Return the (X, Y) coordinate for the center point of the cell that contains the specified text.  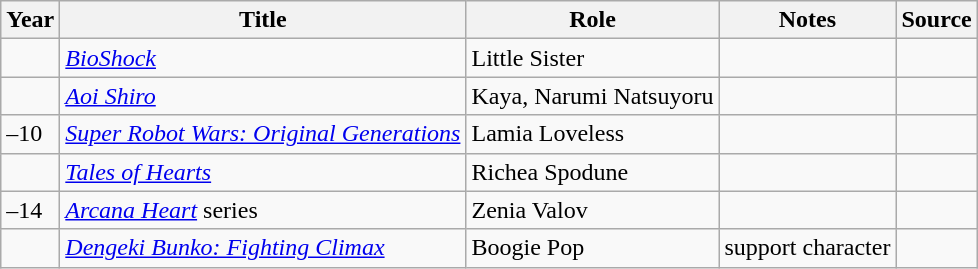
Lamia Loveless (592, 134)
Boogie Pop (592, 248)
Role (592, 20)
–10 (30, 134)
Kaya, Narumi Natsuyoru (592, 96)
–14 (30, 210)
Notes (808, 20)
Year (30, 20)
Tales of Hearts (263, 172)
Richea Spodune (592, 172)
Super Robot Wars: Original Generations (263, 134)
Title (263, 20)
Zenia Valov (592, 210)
Dengeki Bunko: Fighting Climax (263, 248)
Aoi Shiro (263, 96)
Source (936, 20)
Arcana Heart series (263, 210)
Little Sister (592, 58)
support character (808, 248)
BioShock (263, 58)
